Find where the given text appears and provide that cell's center as (x, y) coordinate. 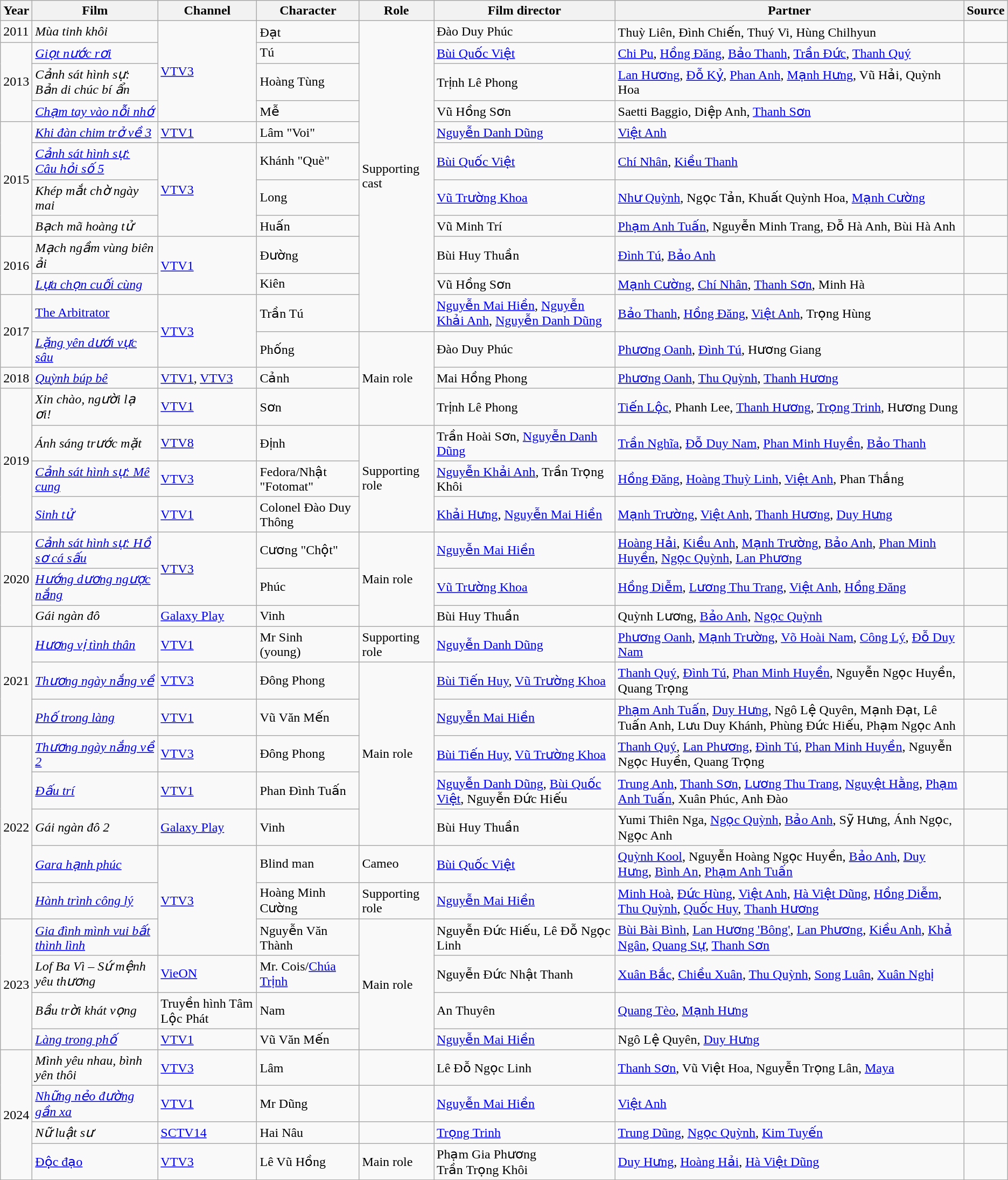
2022 (16, 827)
Cảnh sát hình sự: Mê cung (95, 479)
Mạnh Cường, Chí Nhân, Thanh Sơn, Minh Hà (789, 284)
Đạt (308, 32)
2023 (16, 985)
Trọng Trinh (524, 1133)
Hồng Diễm, Lương Thu Trang, Việt Anh, Hồng Đăng (789, 586)
2020 (16, 579)
VTV8 (207, 443)
Duy Hưng, Hoàng Hải, Hà Việt Dũng (789, 1161)
Lof Ba Vì – Sứ mệnh yêu thương (95, 974)
Chi Pu, Hồng Đăng, Bảo Thanh, Trần Đức, Thanh Quý (789, 53)
2019 (16, 460)
Quang Tèo, Mạnh Hưng (789, 1010)
Giọt nước rơi (95, 53)
Lặng yên dưới vực sâu (95, 349)
Phống (308, 349)
Thương ngày nắng về 2 (95, 754)
Fedora/Nhật"Fotomat" (308, 479)
Hoàng Tùng (308, 82)
Quỳnh búp bê (95, 378)
SCTV14 (207, 1133)
2024 (16, 1115)
Bạch mã hoàng tử (95, 226)
Phạm Gia PhươngTrần Trọng Khôi (524, 1161)
Lựa chọn cuối cùng (95, 284)
VieON (207, 974)
Khánh "Què" (308, 161)
Source (985, 11)
Hoàng Minh Cường (308, 900)
Phương Oanh, Thu Quỳnh, Thanh Hương (789, 378)
Phố trong làng (95, 717)
Trần Nghĩa, Đỗ Duy Nam, Phan Minh Huyền, Bảo Thanh (789, 443)
Nguyễn Đức Hiếu, Lê Đỗ Ngọc Linh (524, 937)
The Arbitrator (95, 313)
Thanh Quý, Lan Phương, Đình Tú, Phan Minh Huyền, Nguyễn Ngọc Huyền, Quang Trọng (789, 754)
Role (396, 11)
Sinh tử (95, 514)
Ánh sáng trước mặt (95, 443)
Trần Hoài Sơn, Nguyễn Danh Dũng (524, 443)
Đường (308, 255)
Hồng Đăng, Hoàng Thuỳ Linh, Việt Anh, Phan Thắng (789, 479)
Mr Sinh(young) (308, 644)
VTV1, VTV3 (207, 378)
2021 (16, 681)
Nam (308, 1010)
Phương Oanh, Đình Tú, Hương Giang (789, 349)
Thuỳ Liên, Đình Chiến, Thuý Vi, Hùng Chilhyun (789, 32)
Cảnh sát hình sự: Bản di chúc bí ẩn (95, 82)
Làng trong phố (95, 1039)
Mình yêu nhau, bình yên thôi (95, 1067)
Lâm "Voi" (308, 132)
Sơn (308, 407)
Cảnh sát hình sự: Câu hỏi số 5 (95, 161)
Gái ngàn đô (95, 616)
Đình Tú, Bảo Anh (789, 255)
Gái ngàn đô 2 (95, 827)
Bầu trời khát vọng (95, 1010)
2018 (16, 378)
2015 (16, 179)
Nguyễn Mai Hiền, Nguyễn Khải Anh, Nguyễn Danh Dũng (524, 313)
Huấn (308, 226)
Saetti Baggio, Diệp Anh, Thanh Sơn (789, 111)
Cương "Chột" (308, 550)
Hương vị tình thân (95, 644)
Hoàng Hải, Kiều Anh, Mạnh Trường, Bảo Anh, Phan Minh Huyền, Ngọc Quỳnh, Lan Phương (789, 550)
Xuân Bắc, Chiều Xuân, Thu Quỳnh, Song Luân, Xuân Nghị (789, 974)
Supporting cast (396, 176)
Blind man (308, 864)
Trung Anh, Thanh Sơn, Lương Thu Trang, Nguyệt Hằng, Phạm Anh Tuấn, Xuân Phúc, Anh Đào (789, 791)
Độc đạo (95, 1161)
Minh Hoà, Đức Hùng, Việt Anh, Hà Việt Dũng, Hồng Diễm, Thu Quỳnh, Quốc Huy, Thanh Hương (789, 900)
Như Quỳnh, Ngọc Tản, Khuất Quỳnh Hoa, Mạnh Cường (789, 197)
Phan Đình Tuấn (308, 791)
Partner (789, 11)
Mạnh Trường, Việt Anh, Thanh Hương, Duy Hưng (789, 514)
Cảnh (308, 378)
Hai Nâu (308, 1133)
Thương ngày nắng về (95, 681)
Mr. Cois/Chúa Trịnh (308, 974)
Ngô Lệ Quyên, Duy Hưng (789, 1039)
Tú (308, 53)
Year (16, 11)
Trung Dũng, Ngọc Quỳnh, Kim Tuyến (789, 1133)
Nguyễn Danh Dũng, Bùi Quốc Việt, Nguyễn Đức Hiếu (524, 791)
Mr Dũng (308, 1104)
Mùa tinh khôi (95, 32)
Thanh Sơn, Vũ Việt Hoa, Nguyễn Trọng Lân, Maya (789, 1067)
Mễ (308, 111)
Khải Hưng, Nguyễn Mai Hiền (524, 514)
Quỳnh Lương, Bảo Anh, Ngọc Quỳnh (789, 616)
Mạch ngầm vùng biên ải (95, 255)
Khép mắt chờ ngày mai (95, 197)
Quỳnh Kool, Nguyễn Hoàng Ngọc Huyền, Bảo Anh, Duy Hưng, Bình An, Phạm Anh Tuấn (789, 864)
Chí Nhân, Kiều Thanh (789, 161)
Xin chào, người lạ ơi! (95, 407)
Phương Oanh, Mạnh Trường, Võ Hoài Nam, Công Lý, Đỗ Duy Nam (789, 644)
Lê Đỗ Ngọc Linh (524, 1067)
Hướng dương ngược nắng (95, 586)
Yumi Thiên Nga, Ngọc Quỳnh, Bảo Anh, Sỹ Hưng, Ánh Ngọc, Ngọc Anh (789, 827)
Gara hạnh phúc (95, 864)
Đấu trí (95, 791)
Lan Hương, Đỗ Kỷ, Phan Anh, Mạnh Hưng, Vũ Hải, Quỳnh Hoa (789, 82)
Phạm Anh Tuấn, Duy Hưng, Ngô Lệ Quyên, Mạnh Đạt, Lê Tuấn Anh, Lưu Duy Khánh, Phùng Đức Hiếu, Phạm Ngọc Anh (789, 717)
Long (308, 197)
Bảo Thanh, Hồng Đăng, Việt Anh, Trọng Hùng (789, 313)
Tiến Lộc, Phanh Lee, Thanh Hương, Trọng Trinh, Hương Dung (789, 407)
Lâm (308, 1067)
Cameo (396, 864)
Phạm Anh Tuấn, Nguyễn Minh Trang, Đỗ Hà Anh, Bùi Hà Anh (789, 226)
Mai Hồng Phong (524, 378)
Bùi Bài Bình, Lan Hương 'Bông', Lan Phương, Kiều Anh, Khả Ngân, Quang Sự, Thanh Sơn (789, 937)
Colonel Đào Duy Thông (308, 514)
2017 (16, 331)
Phúc (308, 586)
Chạm tay vào nỗi nhớ (95, 111)
Trần Tú (308, 313)
Channel (207, 11)
Film director (524, 11)
Thanh Quý, Đình Tú, Phan Minh Huyền, Nguyễn Ngọc Huyền, Quang Trọng (789, 681)
Vũ Minh Trí (524, 226)
Character (308, 11)
Khi đàn chim trở về 3 (95, 132)
Lê Vũ Hồng (308, 1161)
Film (95, 11)
Cảnh sát hình sự: Hồ sơ cá sấu (95, 550)
2016 (16, 266)
Nguyễn Văn Thành (308, 937)
Gia đình mình vui bất thình lình (95, 937)
2011 (16, 32)
Nguyễn Khải Anh, Trần Trọng Khôi (524, 479)
Kiên (308, 284)
Hành trình công lý (95, 900)
Nữ luật sư (95, 1133)
Những nẻo đường gần xa (95, 1104)
Định (308, 443)
An Thuyên (524, 1010)
2013 (16, 82)
Truyền hình Tâm Lộc Phát (207, 1010)
Nguyễn Đức Nhật Thanh (524, 974)
